Determine the (x, y) coordinate at the center of the cell enclosing the given text.  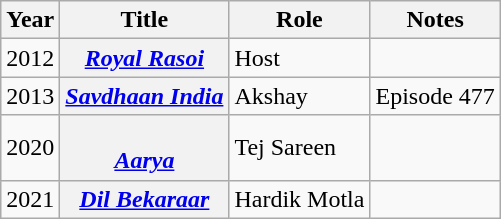
2013 (30, 96)
Role (300, 20)
Aarya (144, 148)
Host (300, 58)
Savdhaan India (144, 96)
Title (144, 20)
Hardik Motla (300, 199)
2020 (30, 148)
Tej Sareen (300, 148)
Year (30, 20)
Akshay (300, 96)
2012 (30, 58)
Notes (435, 20)
Royal Rasoi (144, 58)
2021 (30, 199)
Dil Bekaraar (144, 199)
Episode 477 (435, 96)
